Provide the (x, y) coordinate of the cell's center where the given text is located.  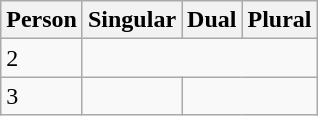
Plural (280, 20)
Dual (212, 20)
Person (42, 20)
3 (42, 96)
Singular (132, 20)
2 (42, 58)
